For the text-containing cell, return its midpoint in [X, Y] coordinate format. 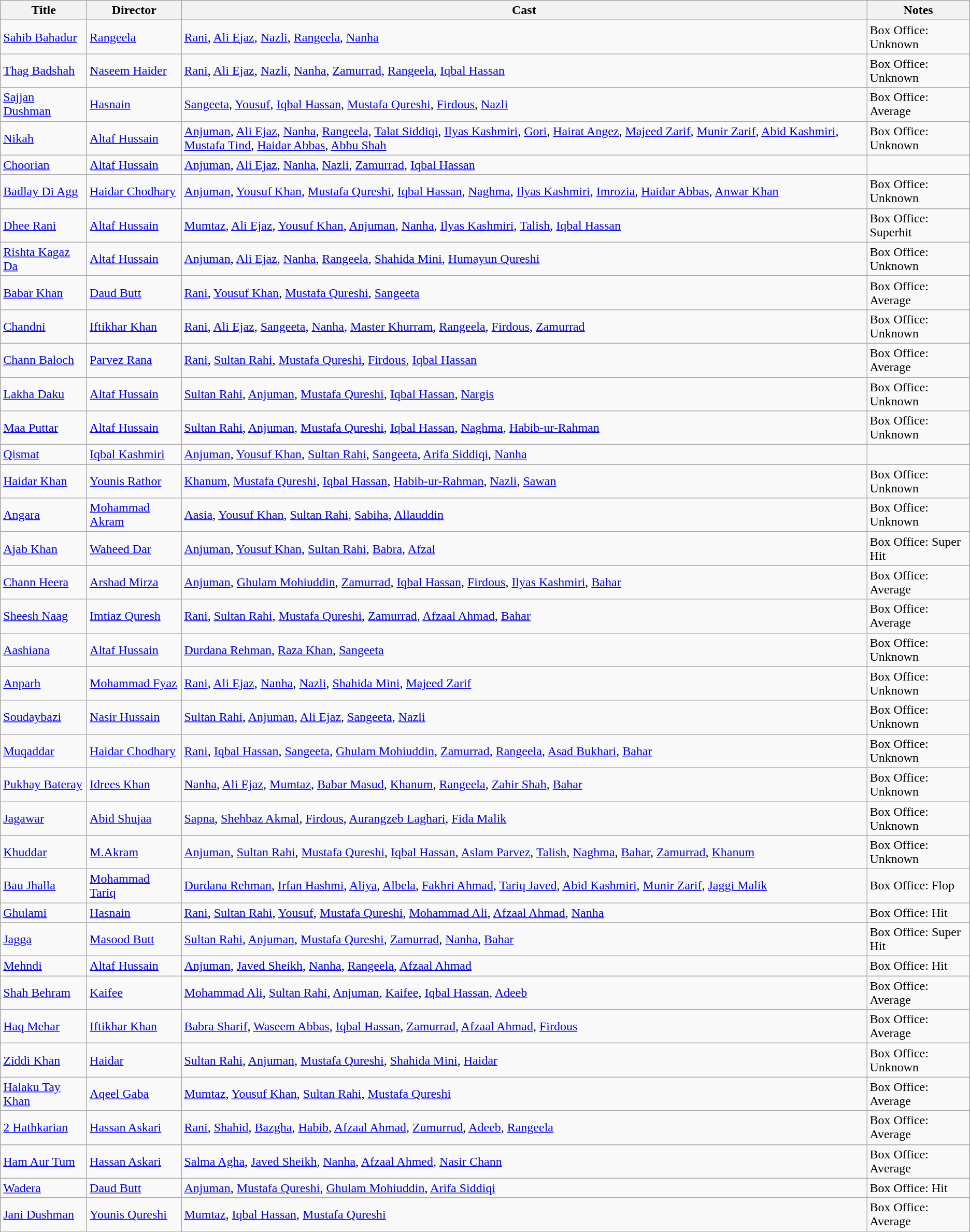
Haidar Khan [44, 481]
Sheesh Naag [44, 616]
Sultan Rahi, Anjuman, Mustafa Qureshi, Iqbal Hassan, Nargis [524, 394]
Iqbal Kashmiri [134, 455]
Rani, Yousuf Khan, Mustafa Qureshi, Sangeeta [524, 292]
Anjuman, Yousuf Khan, Sultan Rahi, Babra, Afzal [524, 548]
Mumtaz, Yousuf Khan, Sultan Rahi, Mustafa Qureshi [524, 1094]
M.Akram [134, 852]
Mohammad Akram [134, 515]
Ghulami [44, 913]
Badlay Di Agg [44, 192]
Box Office: Superhit [918, 225]
Younis Rathor [134, 481]
Chann Baloch [44, 360]
Thag Badshah [44, 70]
Shah Behram [44, 993]
Younis Qureshi [134, 1215]
Sangeeta, Yousuf, Iqbal Hassan, Mustafa Qureshi, Firdous, Nazli [524, 105]
Mumtaz, Ali Ejaz, Yousuf Khan, Anjuman, Nanha, Ilyas Kashmiri, Talish, Iqbal Hassan [524, 225]
Arshad Mirza [134, 583]
Anjuman, Mustafa Qureshi, Ghulam Mohiuddin, Arifa Siddiqi [524, 1188]
Nikah [44, 138]
Jagawar [44, 818]
Chandni [44, 327]
Notes [918, 10]
Babra Sharif, Waseem Abbas, Iqbal Hassan, Zamurrad, Afzaal Ahmad, Firdous [524, 1026]
Bau Jhalla [44, 885]
Pukhay Bateray [44, 785]
Wadera [44, 1188]
Abid Shujaa [134, 818]
Nasir Hussain [134, 717]
Anjuman, Sultan Rahi, Mustafa Qureshi, Iqbal Hassan, Aslam Parvez, Talish, Naghma, Bahar, Zamurrad, Khanum [524, 852]
Babar Khan [44, 292]
Sapna, Shehbaz Akmal, Firdous, Aurangzeb Laghari, Fida Malik [524, 818]
Soudaybazi [44, 717]
Rani, Ali Ejaz, Nazli, Nanha, Zamurrad, Rangeela, Iqbal Hassan [524, 70]
Box Office: Flop [918, 885]
Rani, Sultan Rahi, Yousuf, Mustafa Qureshi, Mohammad Ali, Afzaal Ahmad, Nanha [524, 913]
Aashiana [44, 650]
Anparh [44, 683]
Title [44, 10]
Rani, Sultan Rahi, Mustafa Qureshi, Zamurrad, Afzaal Ahmad, Bahar [524, 616]
Rangeela [134, 37]
Mohammad Ali, Sultan Rahi, Anjuman, Kaifee, Iqbal Hassan, Adeeb [524, 993]
Ham Aur Tum [44, 1161]
Ziddi Khan [44, 1060]
Cast [524, 10]
Qismat [44, 455]
Sajjan Dushman [44, 105]
Maa Puttar [44, 428]
Sultan Rahi, Anjuman, Ali Ejaz, Sangeeta, Nazli [524, 717]
Halaku Tay Khan [44, 1094]
Rani, Ali Ejaz, Nazli, Rangeela, Nanha [524, 37]
Haidar [134, 1060]
Lakha Daku [44, 394]
Mehndi [44, 966]
Anjuman, Yousuf Khan, Sultan Rahi, Sangeeta, Arifa Siddiqi, Nanha [524, 455]
Aqeel Gaba [134, 1094]
Angara [44, 515]
Imtiaz Quresh [134, 616]
Director [134, 10]
Muqaddar [44, 750]
Rani, Ali Ejaz, Sangeeta, Nanha, Master Khurram, Rangeela, Firdous, Zamurrad [524, 327]
Rani, Shahid, Bazgha, Habib, Afzaal Ahmad, Zumurrud, Adeeb, Rangeela [524, 1128]
Jagga [44, 939]
Waheed Dar [134, 548]
Anjuman, Javed Sheikh, Nanha, Rangeela, Afzaal Ahmad [524, 966]
Mumtaz, Iqbal Hassan, Mustafa Qureshi [524, 1215]
Parvez Rana [134, 360]
Rani, Sultan Rahi, Mustafa Qureshi, Firdous, Iqbal Hassan [524, 360]
Mohammad Fyaz [134, 683]
Choorian [44, 165]
Khanum, Mustafa Qureshi, Iqbal Hassan, Habib-ur-Rahman, Nazli, Sawan [524, 481]
Chann Heera [44, 583]
Dhee Rani [44, 225]
Anjuman, Ali Ejaz, Nanha, Rangeela, Shahida Mini, Humayun Qureshi [524, 259]
Masood Butt [134, 939]
Sahib Bahadur [44, 37]
Idrees Khan [134, 785]
Ajab Khan [44, 548]
Aasia, Yousuf Khan, Sultan Rahi, Sabiha, Allauddin [524, 515]
Khuddar [44, 852]
Kaifee [134, 993]
Nanha, Ali Ejaz, Mumtaz, Babar Masud, Khanum, Rangeela, Zahir Shah, Bahar [524, 785]
Haq Mehar [44, 1026]
Anjuman, Ali Ejaz, Nanha, Nazli, Zamurrad, Iqbal Hassan [524, 165]
Rani, Ali Ejaz, Nanha, Nazli, Shahida Mini, Majeed Zarif [524, 683]
Durdana Rehman, Irfan Hashmi, Aliya, Albela, Fakhri Ahmad, Tariq Javed, Abid Kashmiri, Munir Zarif, Jaggi Malik [524, 885]
Rani, Iqbal Hassan, Sangeeta, Ghulam Mohiuddin, Zamurrad, Rangeela, Asad Bukhari, Bahar [524, 750]
Anjuman, Ghulam Mohiuddin, Zamurrad, Iqbal Hassan, Firdous, Ilyas Kashmiri, Bahar [524, 583]
Sultan Rahi, Anjuman, Mustafa Qureshi, Shahida Mini, Haidar [524, 1060]
Sultan Rahi, Anjuman, Mustafa Qureshi, Zamurrad, Nanha, Bahar [524, 939]
Rishta Kagaz Da [44, 259]
Jani Dushman [44, 1215]
2 Hathkarian [44, 1128]
Sultan Rahi, Anjuman, Mustafa Qureshi, Iqbal Hassan, Naghma, Habib-ur-Rahman [524, 428]
Mohammad Tariq [134, 885]
Anjuman, Yousuf Khan, Mustafa Qureshi, Iqbal Hassan, Naghma, Ilyas Kashmiri, Imrozia, Haidar Abbas, Anwar Khan [524, 192]
Naseem Haider [134, 70]
Durdana Rehman, Raza Khan, Sangeeta [524, 650]
Salma Agha, Javed Sheikh, Nanha, Afzaal Ahmed, Nasir Chann [524, 1161]
